Identify which cell holds the provided text, then report its [X, Y] central coordinate. 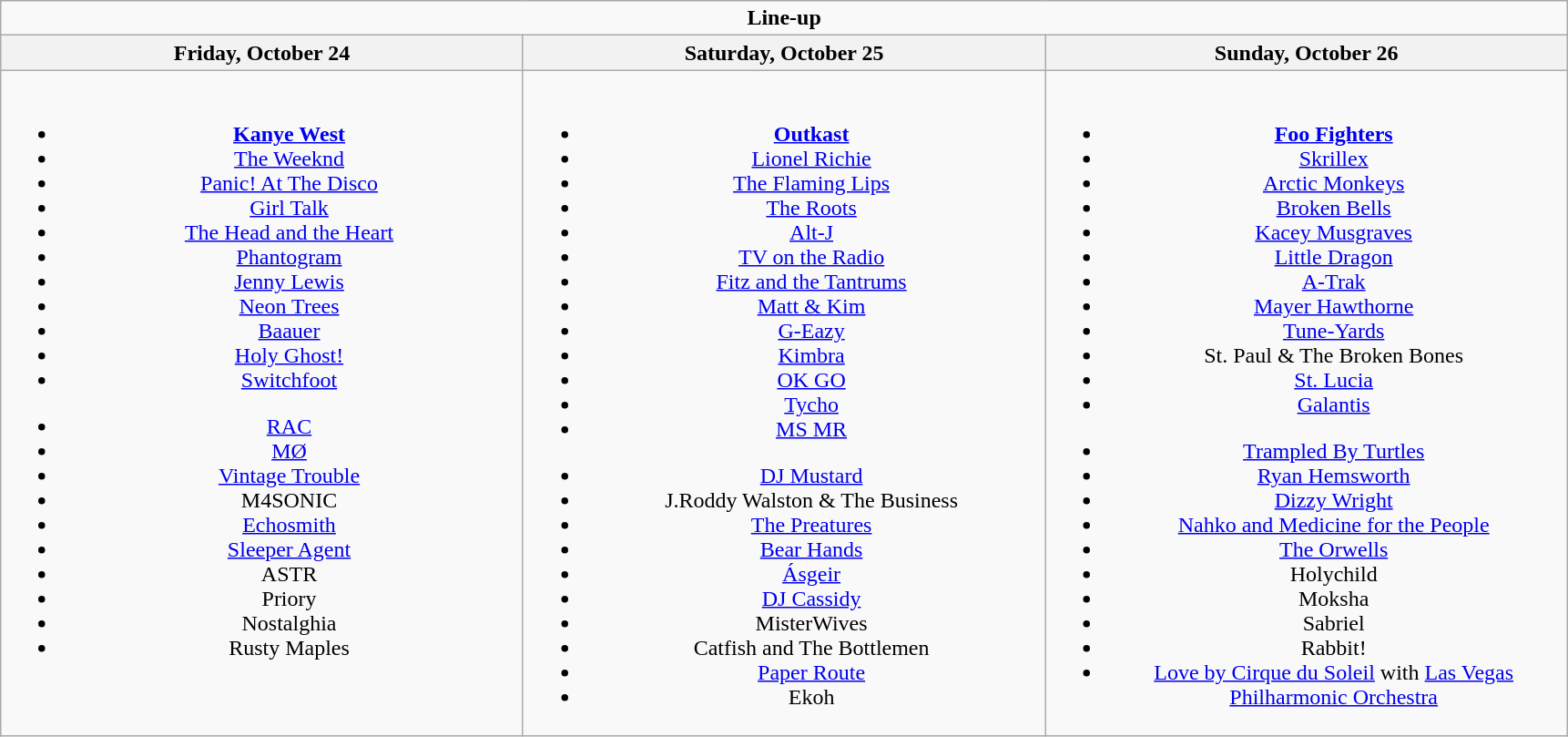
Line-up [785, 18]
Sunday, October 26 [1307, 53]
Saturday, October 25 [784, 53]
Friday, October 24 [262, 53]
